Identify which cell holds the provided text, then report its (x, y) central coordinate. 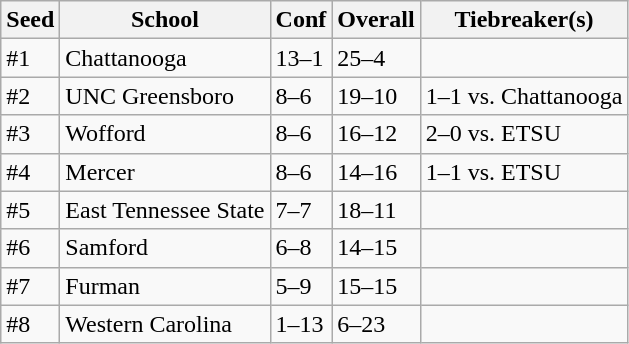
14–16 (376, 172)
19–10 (376, 96)
5–9 (301, 286)
#5 (30, 210)
2–0 vs. ETSU (524, 134)
Overall (376, 20)
13–1 (301, 58)
#3 (30, 134)
#1 (30, 58)
#6 (30, 248)
18–11 (376, 210)
7–7 (301, 210)
#8 (30, 324)
Seed (30, 20)
East Tennessee State (165, 210)
#2 (30, 96)
School (165, 20)
Conf (301, 20)
Western Carolina (165, 324)
1–13 (301, 324)
15–15 (376, 286)
Mercer (165, 172)
Samford (165, 248)
1–1 vs. Chattanooga (524, 96)
UNC Greensboro (165, 96)
14–15 (376, 248)
Tiebreaker(s) (524, 20)
Chattanooga (165, 58)
1–1 vs. ETSU (524, 172)
6–23 (376, 324)
Wofford (165, 134)
6–8 (301, 248)
#7 (30, 286)
16–12 (376, 134)
Furman (165, 286)
25–4 (376, 58)
#4 (30, 172)
